Output the [X, Y] coordinate of the center of the cell containing the given text.  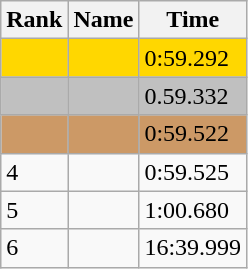
0:59.292 [193, 58]
Rank [34, 20]
Time [193, 20]
1:00.680 [193, 210]
0:59.522 [193, 134]
16:39.999 [193, 248]
0.59.332 [193, 96]
6 [34, 248]
5 [34, 210]
0:59.525 [193, 172]
4 [34, 172]
Name [104, 20]
